Provide the (x, y) coordinate of the cell's center where the given text is located.  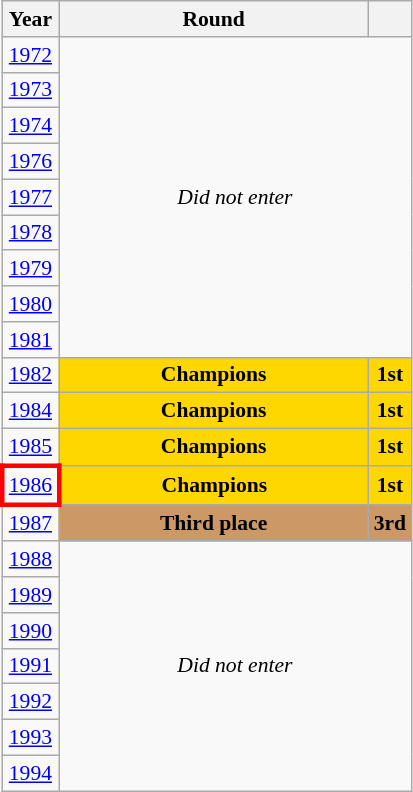
1980 (30, 304)
Year (30, 19)
1978 (30, 233)
1994 (30, 773)
1991 (30, 666)
1977 (30, 197)
1993 (30, 738)
1972 (30, 55)
Round (214, 19)
1985 (30, 448)
1982 (30, 375)
1976 (30, 162)
1990 (30, 631)
1988 (30, 560)
1979 (30, 269)
3rd (390, 522)
1973 (30, 90)
1989 (30, 595)
1992 (30, 702)
1981 (30, 340)
1986 (30, 486)
Third place (214, 522)
1987 (30, 522)
1974 (30, 126)
1984 (30, 411)
